Detect which cell encompasses the target text, then output its (X, Y) center coordinate. 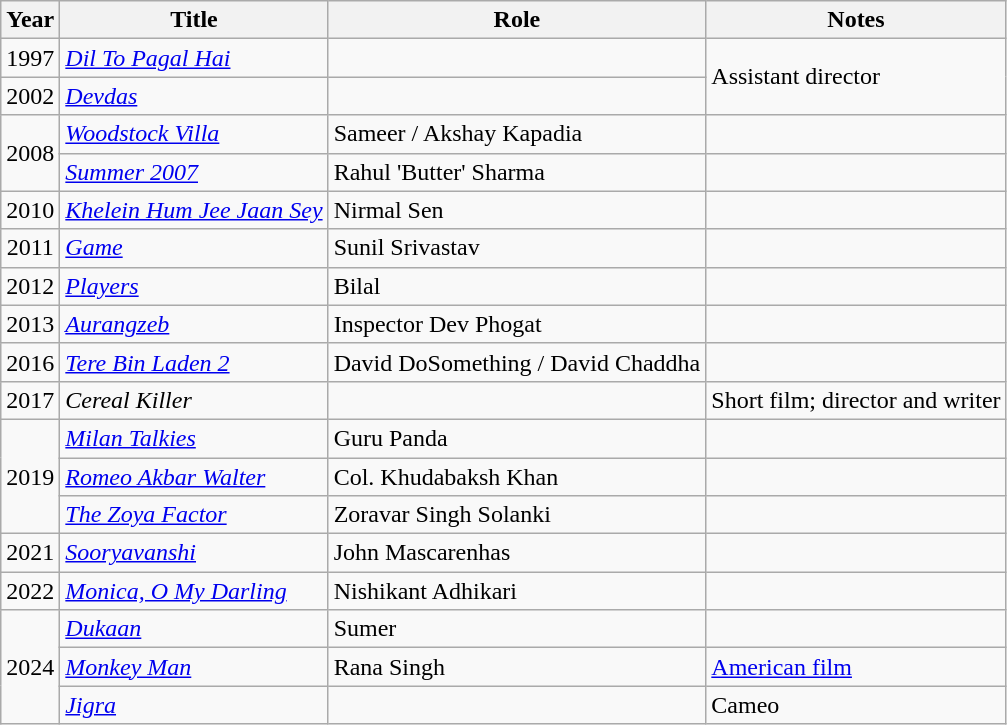
Romeo Akbar Walter (194, 477)
Devdas (194, 96)
Game (194, 248)
Nirmal Sen (517, 210)
Year (30, 20)
Woodstock Villa (194, 134)
2021 (30, 553)
Guru Panda (517, 438)
Inspector Dev Phogat (517, 324)
2008 (30, 153)
2024 (30, 667)
Jigra (194, 705)
2010 (30, 210)
2017 (30, 400)
2013 (30, 324)
2016 (30, 362)
Cameo (856, 705)
Sumer (517, 629)
Notes (856, 20)
John Mascarenhas (517, 553)
Dukaan (194, 629)
Khelein Hum Jee Jaan Sey (194, 210)
Title (194, 20)
Cereal Killer (194, 400)
Sooryavanshi (194, 553)
Assistant director (856, 77)
Sameer / Akshay Kapadia (517, 134)
Role (517, 20)
2019 (30, 476)
Tere Bin Laden 2 (194, 362)
2002 (30, 96)
Short film; director and writer (856, 400)
Monkey Man (194, 667)
Sunil Srivastav (517, 248)
1997 (30, 58)
Monica, O My Darling (194, 591)
Col. Khudabaksh Khan (517, 477)
Dil To Pagal Hai (194, 58)
Bilal (517, 286)
2011 (30, 248)
Summer 2007 (194, 172)
Players (194, 286)
2022 (30, 591)
David DoSomething / David Chaddha (517, 362)
Milan Talkies (194, 438)
2012 (30, 286)
Zoravar Singh Solanki (517, 515)
Nishikant Adhikari (517, 591)
Rana Singh (517, 667)
Aurangzeb (194, 324)
American film (856, 667)
The Zoya Factor (194, 515)
Rahul 'Butter' Sharma (517, 172)
